Detect which cell encompasses the target text, then output its [x, y] center coordinate. 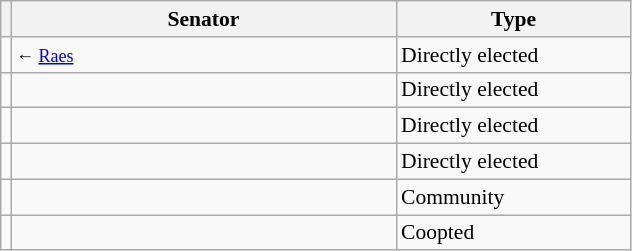
Senator [204, 19]
← Raes [204, 55]
Coopted [514, 233]
Community [514, 197]
Type [514, 19]
